Scan for the cell matching the given text and deliver its [x, y] coordinate at center. 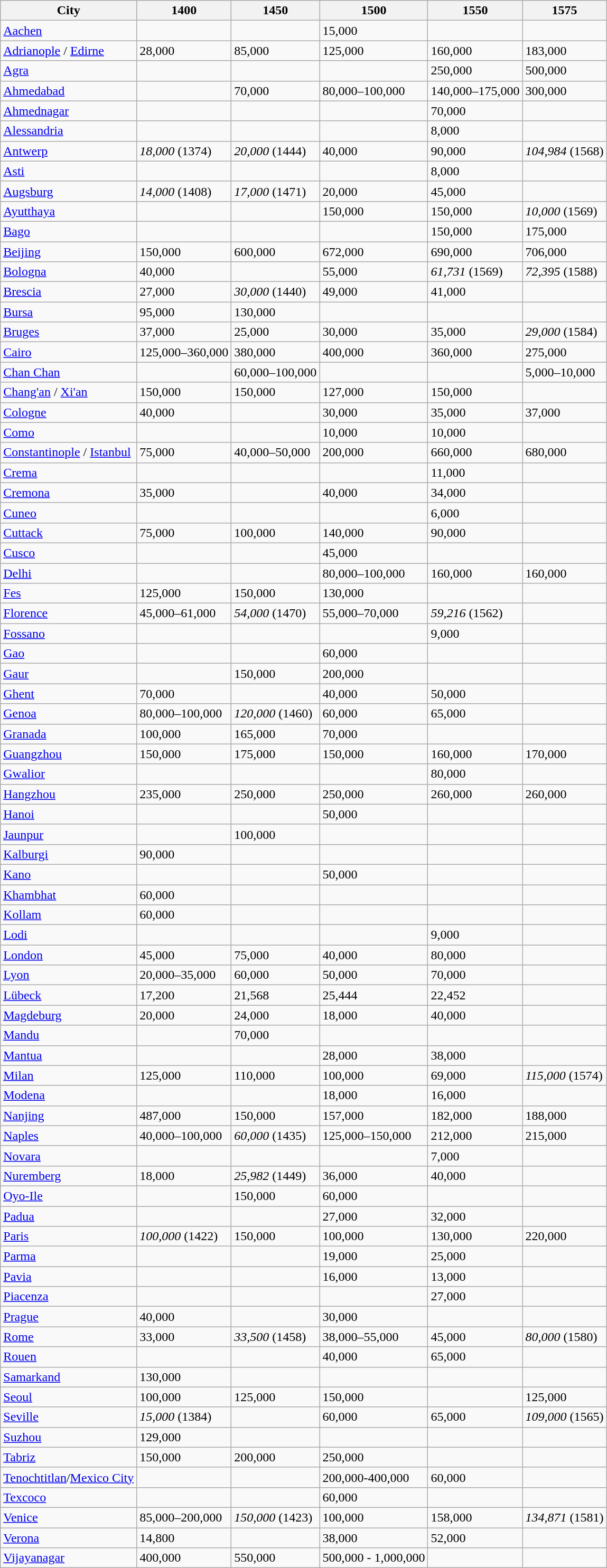
29,000 (1584) [564, 332]
690,000 [475, 252]
55,000 [374, 272]
21,568 [276, 995]
1550 [475, 11]
220,000 [564, 1236]
Antwerp [69, 151]
Beijing [69, 252]
20,000–35,000 [184, 975]
200,000-400,000 [374, 1477]
22,452 [475, 995]
1575 [564, 11]
Genoa [69, 714]
500,000 [564, 71]
Bursa [69, 312]
City [69, 11]
Pavia [69, 1277]
158,000 [475, 1517]
Samarkand [69, 1377]
14,800 [184, 1538]
Bruges [69, 332]
72,395 (1588) [564, 272]
Agra [69, 71]
Asti [69, 171]
1450 [276, 11]
Kalburgi [69, 854]
61,731 (1569) [475, 272]
Gao [69, 654]
600,000 [276, 252]
Parma [69, 1257]
Milan [69, 1075]
Modena [69, 1095]
36,000 [374, 1176]
Brescia [69, 292]
Adrianople / Edirne [69, 51]
85,000 [276, 51]
380,000 [276, 352]
157,000 [374, 1116]
360,000 [475, 352]
32,000 [475, 1216]
Vijayanagar [69, 1558]
14,000 (1408) [184, 191]
Chan Chan [69, 372]
Novara [69, 1156]
Padua [69, 1216]
212,000 [475, 1136]
59,216 (1562) [475, 613]
19,000 [374, 1257]
Texcoco [69, 1497]
120,000 (1460) [276, 714]
140,000 [374, 533]
706,000 [564, 252]
5,000–10,000 [564, 372]
Jaunpur [69, 834]
69,000 [475, 1075]
33,500 (1458) [276, 1337]
15,000 (1384) [184, 1417]
Chang'an / Xi'an [69, 392]
Delhi [69, 573]
Kollam [69, 915]
38,000–55,000 [374, 1337]
20,000 (1444) [276, 151]
Tabriz [69, 1457]
140,000–175,000 [475, 91]
125,000–150,000 [374, 1136]
60,000 (1435) [276, 1136]
55,000–70,000 [374, 613]
10,000 (1569) [564, 211]
Cremona [69, 493]
13,000 [475, 1277]
660,000 [475, 452]
165,000 [276, 734]
150,000 (1423) [276, 1517]
24,000 [276, 1015]
Granada [69, 734]
60,000–100,000 [276, 372]
Tenochtitlan/Mexico City [69, 1477]
Lodi [69, 935]
Constantinople / Istanbul [69, 452]
Magdeburg [69, 1015]
Cuttack [69, 533]
Hanoi [69, 814]
49,000 [374, 292]
1400 [184, 11]
6,000 [475, 513]
40,000–100,000 [184, 1136]
15,000 [374, 31]
100,000 (1422) [184, 1236]
500,000 - 1,000,000 [374, 1558]
11,000 [475, 473]
Seoul [69, 1397]
134,871 (1581) [564, 1517]
Crema [69, 473]
215,000 [564, 1136]
Naples [69, 1136]
52,000 [475, 1538]
Bologna [69, 272]
Oyo-Ile [69, 1196]
Gaur [69, 674]
170,000 [564, 754]
275,000 [564, 352]
188,000 [564, 1116]
300,000 [564, 91]
Florence [69, 613]
Venice [69, 1517]
550,000 [276, 1558]
Guangzhou [69, 754]
115,000 (1574) [564, 1075]
40,000–50,000 [276, 452]
25,982 (1449) [276, 1176]
Cairo [69, 352]
Cusco [69, 553]
Kano [69, 874]
Alessandria [69, 131]
Fes [69, 593]
85,000–200,000 [184, 1517]
Cuneo [69, 513]
25,444 [374, 995]
Fossano [69, 634]
30,000 (1440) [276, 292]
17,000 (1471) [276, 191]
Aachen [69, 31]
Khambhat [69, 895]
680,000 [564, 452]
Suzhou [69, 1437]
Lyon [69, 975]
Rome [69, 1337]
Hangzhou [69, 794]
54,000 (1470) [276, 613]
Ahmedabad [69, 91]
Paris [69, 1236]
Augsburg [69, 191]
Rouen [69, 1357]
487,000 [184, 1116]
Nanjing [69, 1116]
109,000 (1565) [564, 1417]
110,000 [276, 1075]
95,000 [184, 312]
129,000 [184, 1437]
33,000 [184, 1337]
Gwalior [69, 774]
Ahmednagar [69, 111]
7,000 [475, 1156]
127,000 [374, 392]
Cologne [69, 412]
235,000 [184, 794]
17,200 [184, 995]
Como [69, 432]
Piacenza [69, 1297]
Bago [69, 231]
183,000 [564, 51]
Nuremberg [69, 1176]
41,000 [475, 292]
104,984 (1568) [564, 151]
Ghent [69, 694]
125,000–360,000 [184, 352]
Prague [69, 1317]
Seville [69, 1417]
34,000 [475, 493]
182,000 [475, 1116]
London [69, 955]
Lübeck [69, 995]
45,000–61,000 [184, 613]
1500 [374, 11]
672,000 [374, 252]
18,000 (1374) [184, 151]
Verona [69, 1538]
80,000 (1580) [564, 1337]
Ayutthaya [69, 211]
Mandu [69, 1035]
Mantua [69, 1055]
